Extract the [x, y] coordinate from the center of the cell holding the provided text.  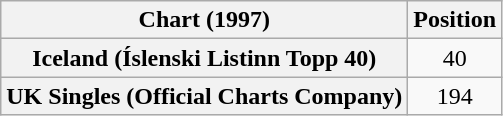
Chart (1997) [204, 20]
UK Singles (Official Charts Company) [204, 96]
Position [455, 20]
Iceland (Íslenski Listinn Topp 40) [204, 58]
40 [455, 58]
194 [455, 96]
